For the text-containing cell, return its midpoint in (X, Y) coordinate format. 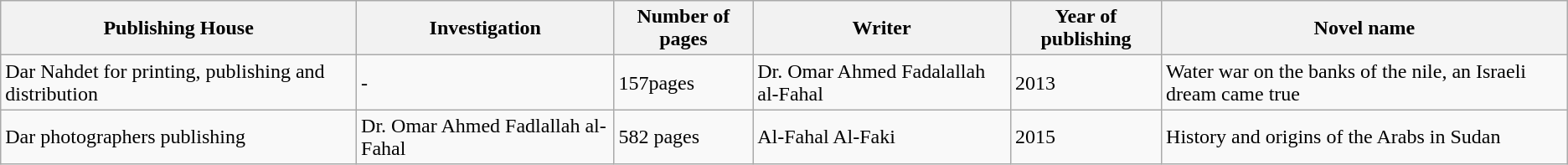
Novel name (1365, 28)
Number of pages (683, 28)
157pages (683, 82)
2013 (1086, 82)
Dar Nahdet for printing, publishing and distribution (179, 82)
2015 (1086, 137)
Writer (882, 28)
Dr. Omar Ahmed Fadalallah al-Fahal (882, 82)
582 pages (683, 137)
Water war on the banks of the nile, an Israeli dream came true (1365, 82)
Dr. Omar Ahmed Fadlallah al-Fahal (486, 137)
History and origins of the Arabs in Sudan (1365, 137)
Dar photographers publishing (179, 137)
Al-Fahal Al-Faki (882, 137)
- (486, 82)
Year of publishing (1086, 28)
Investigation (486, 28)
Publishing House (179, 28)
